Extract the (x, y) coordinate from the center of the cell holding the provided text.  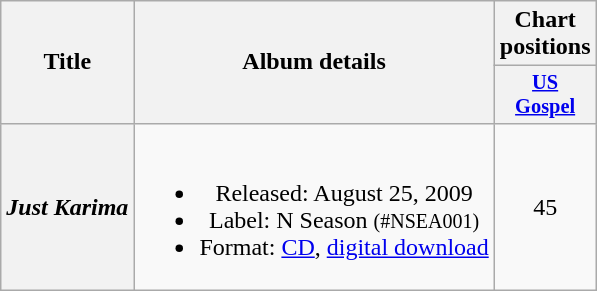
45 (545, 206)
Released: August 25, 2009Label: N Season (#NSEA001)Format: CD, digital download (314, 206)
Title (68, 62)
Chart positions (545, 34)
Just Karima (68, 206)
Album details (314, 62)
USGospel (545, 95)
